Output the [X, Y] coordinate of the center of the cell containing the given text.  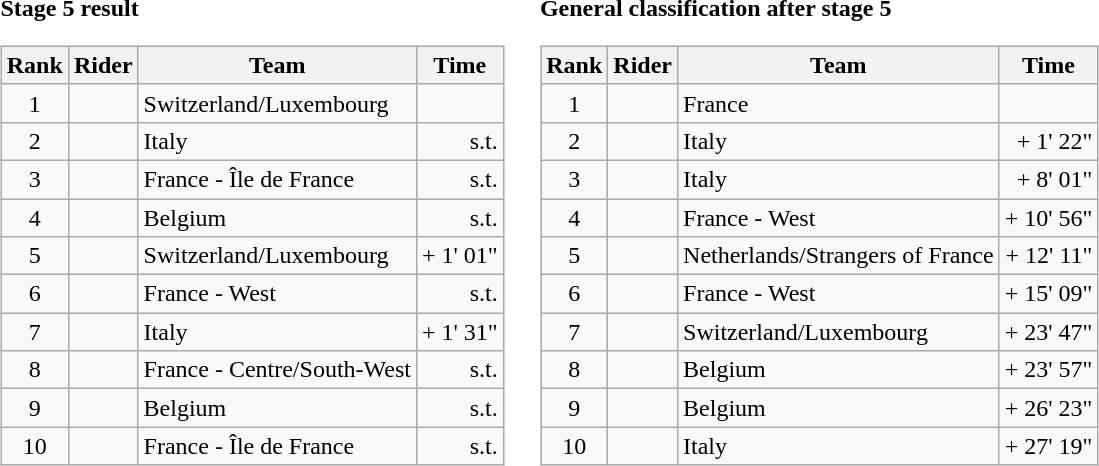
+ 10' 56" [1048, 217]
France [839, 103]
+ 23' 47" [1048, 332]
+ 8' 01" [1048, 179]
+ 27' 19" [1048, 446]
France - Centre/South-West [277, 370]
+ 1' 22" [1048, 141]
+ 26' 23" [1048, 408]
+ 12' 11" [1048, 256]
+ 1' 31" [460, 332]
Netherlands/Strangers of France [839, 256]
+ 1' 01" [460, 256]
+ 15' 09" [1048, 294]
+ 23' 57" [1048, 370]
